Detect which cell encompasses the target text, then output its [X, Y] center coordinate. 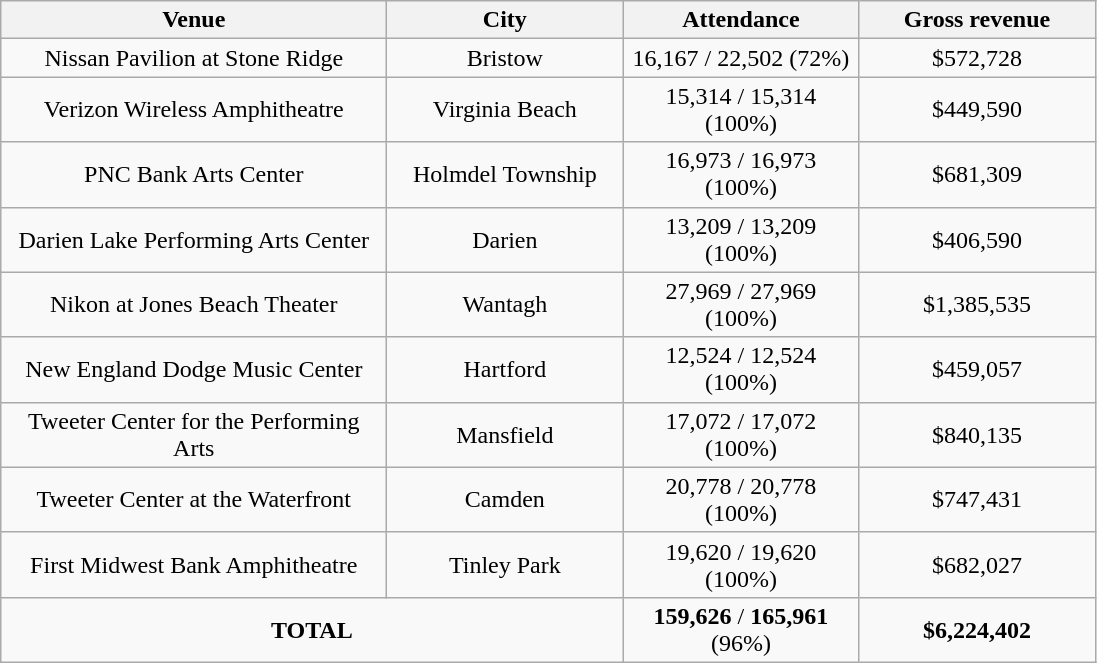
16,973 / 16,973 (100%) [741, 174]
15,314 / 15,314 (100%) [741, 110]
Mansfield [505, 434]
Darien [505, 240]
Tweeter Center at the Waterfront [194, 500]
New England Dodge Music Center [194, 370]
27,969 / 27,969 (100%) [741, 304]
PNC Bank Arts Center [194, 174]
Bristow [505, 58]
First Midwest Bank Amphitheatre [194, 564]
Darien Lake Performing Arts Center [194, 240]
$449,590 [977, 110]
$747,431 [977, 500]
$682,027 [977, 564]
$406,590 [977, 240]
$572,728 [977, 58]
Venue [194, 20]
$6,224,402 [977, 630]
$1,385,535 [977, 304]
TOTAL [312, 630]
Hartford [505, 370]
Camden [505, 500]
Tweeter Center for the Performing Arts [194, 434]
Tinley Park [505, 564]
16,167 / 22,502 (72%) [741, 58]
20,778 / 20,778 (100%) [741, 500]
Wantagh [505, 304]
$840,135 [977, 434]
Nissan Pavilion at Stone Ridge [194, 58]
Verizon Wireless Amphitheatre [194, 110]
Virginia Beach [505, 110]
17,072 / 17,072 (100%) [741, 434]
City [505, 20]
$681,309 [977, 174]
Gross revenue [977, 20]
159,626 / 165,961 (96%) [741, 630]
12,524 / 12,524 (100%) [741, 370]
$459,057 [977, 370]
13,209 / 13,209 (100%) [741, 240]
Nikon at Jones Beach Theater [194, 304]
19,620 / 19,620 (100%) [741, 564]
Attendance [741, 20]
Holmdel Township [505, 174]
